Capture the cell that displays the provided text and extract its (X, Y) central coordinate. 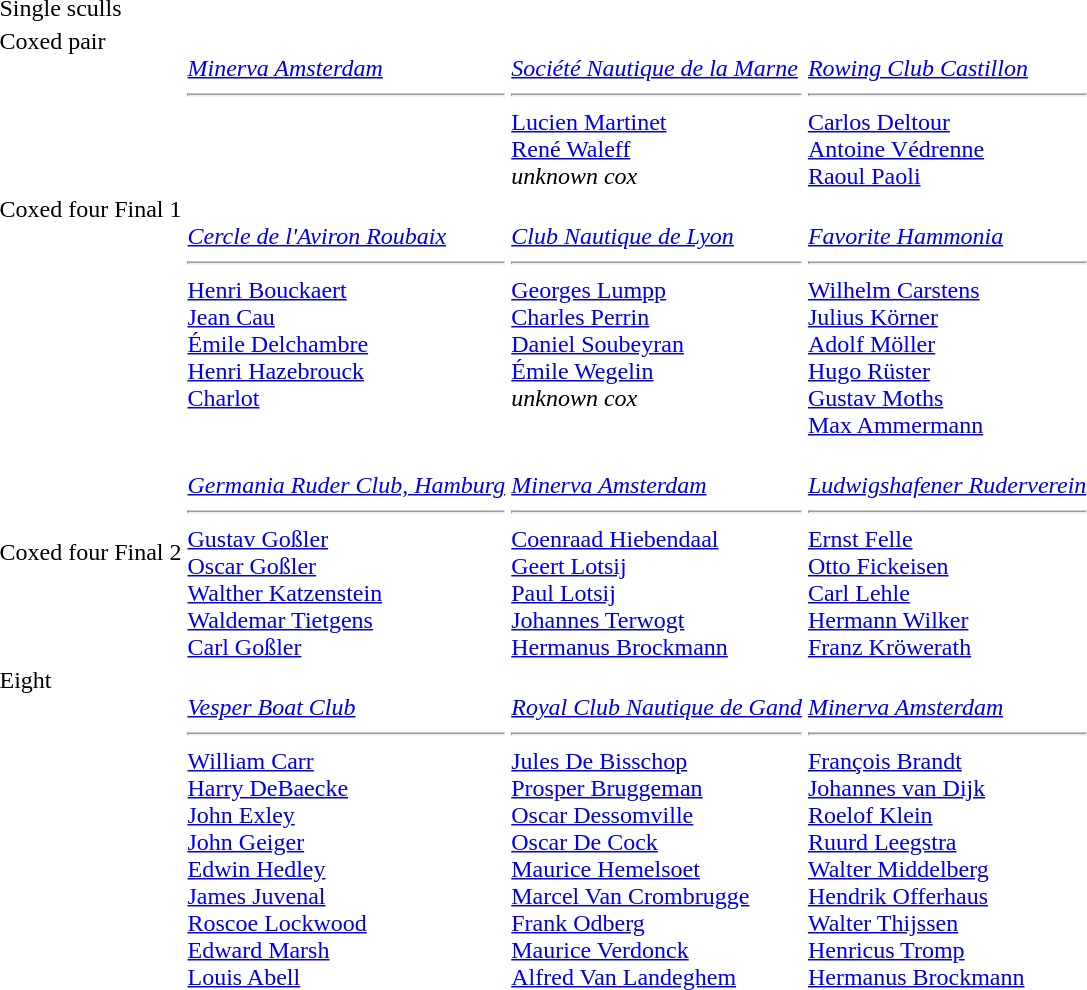
Minerva Amsterdam (346, 108)
Favorite Hammonia Wilhelm Carstens Julius Körner Adolf Möller Hugo Rüster Gustav Moths Max Ammermann (946, 317)
Cercle de l'Aviron Roubaix Henri Bouckaert Jean Cau Émile Delchambre Henri Hazebrouck Charlot (346, 317)
Minerva Amsterdam Coenraad Hiebendaal Geert Lotsij Paul Lotsij Johannes Terwogt Hermanus Brockmann (657, 552)
Société Nautique de la MarneLucien Martinet René Waleff unknown cox (657, 108)
Germania Ruder Club, Hamburg Gustav Goßler Oscar Goßler Walther Katzenstein Waldemar Tietgens Carl Goßler (346, 552)
Ludwigshafener Ruderverein Ernst Felle Otto Fickeisen Carl Lehle Hermann Wilker Franz Kröwerath (946, 552)
Rowing Club CastillonCarlos Deltour Antoine Védrenne Raoul Paoli (946, 108)
Club Nautique de Lyon Georges Lumpp Charles Perrin Daniel Soubeyran Émile Wegelin unknown cox (657, 317)
